From the cell containing the given text, extract its center point as (x, y) coordinate. 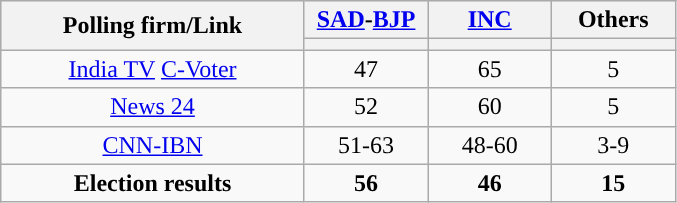
Polling firm/Link (153, 26)
52 (366, 107)
SAD-BJP (366, 20)
65 (490, 69)
56 (366, 183)
60 (490, 107)
News 24 (153, 107)
INC (490, 20)
46 (490, 183)
51-63 (366, 145)
Election results (153, 183)
47 (366, 69)
48-60 (490, 145)
CNN-IBN (153, 145)
15 (613, 183)
Others (613, 20)
3-9 (613, 145)
India TV C-Voter (153, 69)
